Detect which cell encompasses the target text, then output its (x, y) center coordinate. 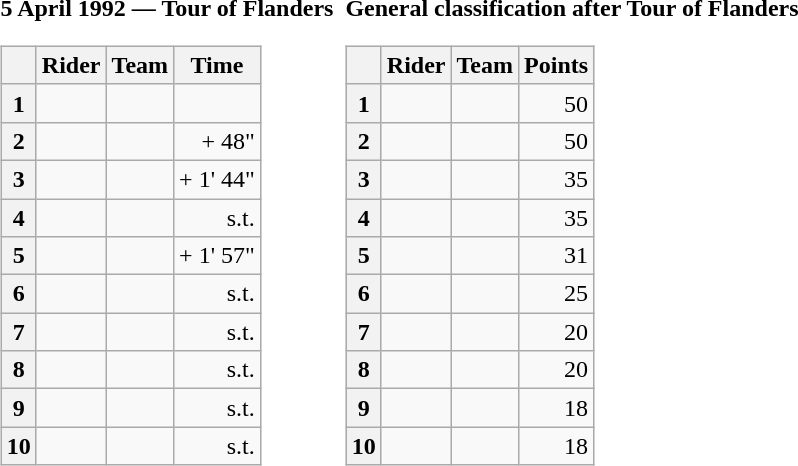
31 (556, 256)
+ 1' 44" (218, 179)
Points (556, 65)
+ 1' 57" (218, 256)
Time (218, 65)
+ 48" (218, 141)
25 (556, 294)
